Return [x, y] of the center of cell containing provided text 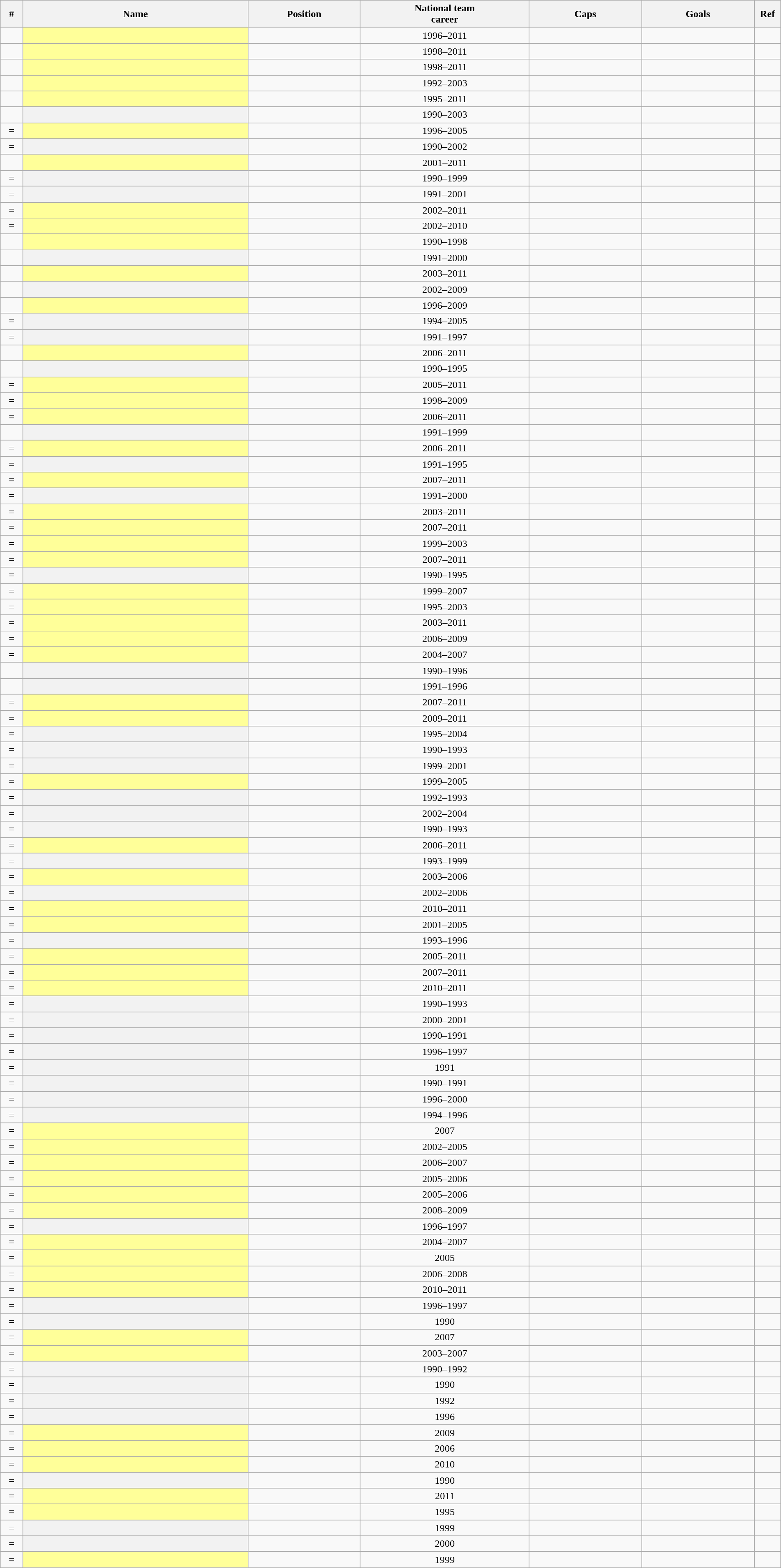
1999–2001 [445, 766]
1995–2003 [445, 607]
1991–1995 [445, 464]
2001–2005 [445, 924]
1990–1992 [445, 1369]
1993–1996 [445, 940]
2002–2009 [445, 289]
2001–2011 [445, 162]
2005 [445, 1258]
2002–2011 [445, 210]
1992–1993 [445, 798]
2002–2010 [445, 226]
2006–2008 [445, 1274]
2009 [445, 1432]
1992 [445, 1401]
2000–2001 [445, 1020]
1991–1996 [445, 686]
1992–2003 [445, 83]
2006–2007 [445, 1163]
1991–2001 [445, 194]
1995–2004 [445, 734]
1999–2005 [445, 782]
2003–2007 [445, 1353]
1996–2005 [445, 131]
Caps [585, 14]
1994–1996 [445, 1115]
2006–2009 [445, 639]
1996–2000 [445, 1099]
1995 [445, 1512]
1991–1997 [445, 337]
Goals [698, 14]
1990–1998 [445, 242]
2008–2009 [445, 1210]
1996–2009 [445, 305]
2003–2006 [445, 877]
1990–1999 [445, 178]
2002–2004 [445, 813]
1991 [445, 1067]
1993–1999 [445, 861]
2002–2006 [445, 893]
1991–1999 [445, 432]
2006 [445, 1448]
1990–2003 [445, 115]
1996–2011 [445, 35]
1999–2003 [445, 544]
1990–2002 [445, 146]
2010 [445, 1464]
Position [304, 14]
Name [135, 14]
1994–2005 [445, 321]
# [12, 14]
1996 [445, 1417]
Ref [768, 14]
1990–1996 [445, 670]
2011 [445, 1496]
2009–2011 [445, 718]
1998–2009 [445, 400]
1995–2011 [445, 99]
National teamcareer [445, 14]
2000 [445, 1544]
1999–2007 [445, 591]
2002–2005 [445, 1147]
